Scan for the cell matching the given text and deliver its [X, Y] coordinate at center. 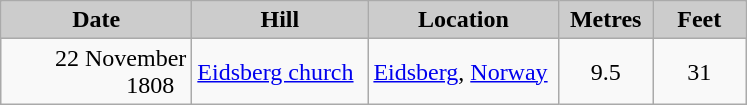
Metres [606, 20]
Eidsberg, Norway [464, 72]
Date [96, 20]
31 [699, 72]
Eidsberg church [280, 72]
Hill [280, 20]
22 November 1808 [96, 72]
9.5 [606, 72]
Feet [699, 20]
Location [464, 20]
